Search for the cell housing the specified text and yield its [X, Y] center coordinate. 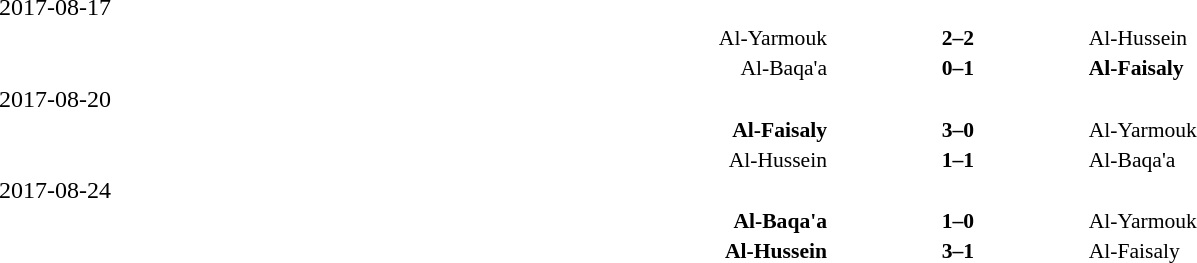
0–1 [958, 68]
2–2 [958, 38]
1–0 [958, 221]
1–1 [958, 160]
3–0 [958, 130]
